Return [x, y] of the center of cell containing provided text 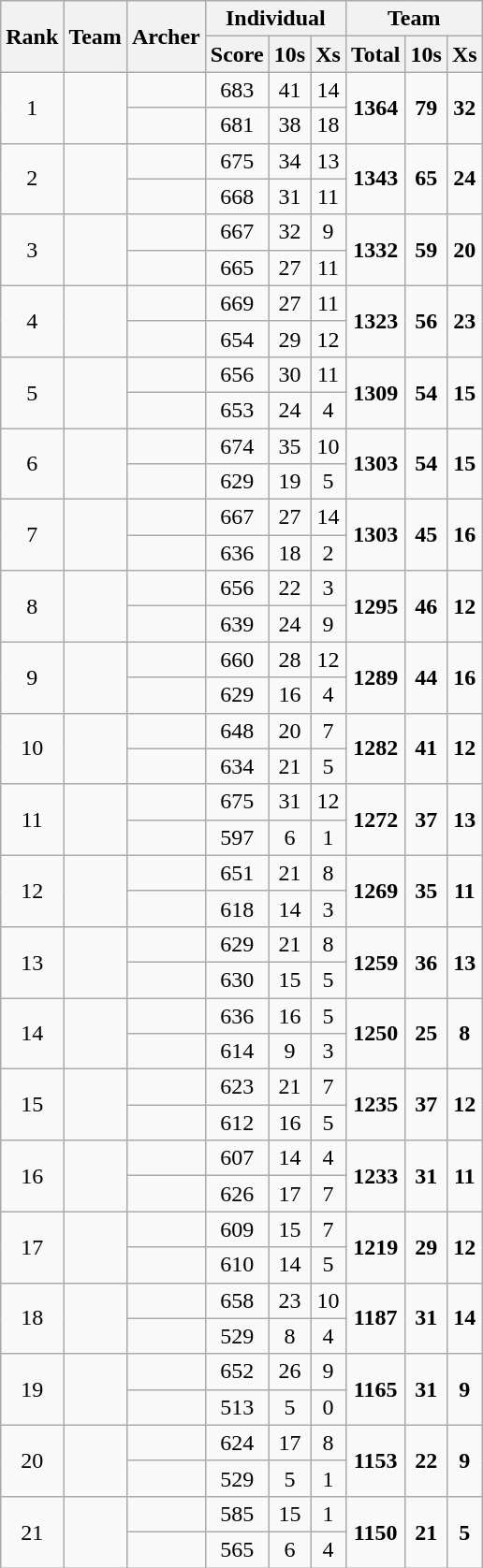
623 [237, 1087]
651 [237, 873]
1150 [375, 1532]
513 [237, 1407]
665 [237, 268]
653 [237, 410]
652 [237, 1372]
45 [426, 535]
1259 [375, 962]
1282 [375, 748]
618 [237, 908]
1272 [375, 820]
614 [237, 1052]
1250 [375, 1033]
79 [426, 108]
26 [289, 1372]
1187 [375, 1318]
668 [237, 196]
597 [237, 837]
1332 [375, 250]
626 [237, 1194]
1235 [375, 1105]
0 [329, 1407]
565 [237, 1549]
681 [237, 125]
669 [237, 303]
607 [237, 1158]
Rank [32, 36]
610 [237, 1265]
30 [289, 374]
648 [237, 731]
Total [375, 54]
1309 [375, 392]
660 [237, 660]
630 [237, 980]
28 [289, 660]
639 [237, 624]
Individual [275, 19]
1269 [375, 891]
612 [237, 1123]
38 [289, 125]
46 [426, 606]
65 [426, 179]
1295 [375, 606]
1219 [375, 1247]
56 [426, 321]
1343 [375, 179]
Archer [166, 36]
634 [237, 766]
Score [237, 54]
1323 [375, 321]
683 [237, 90]
674 [237, 446]
34 [289, 161]
1364 [375, 108]
1153 [375, 1460]
59 [426, 250]
585 [237, 1514]
624 [237, 1443]
36 [426, 962]
1289 [375, 677]
609 [237, 1229]
658 [237, 1300]
654 [237, 339]
44 [426, 677]
25 [426, 1033]
1165 [375, 1389]
1233 [375, 1176]
